Provide the (X, Y) coordinate of the cell's center where the given text is located.  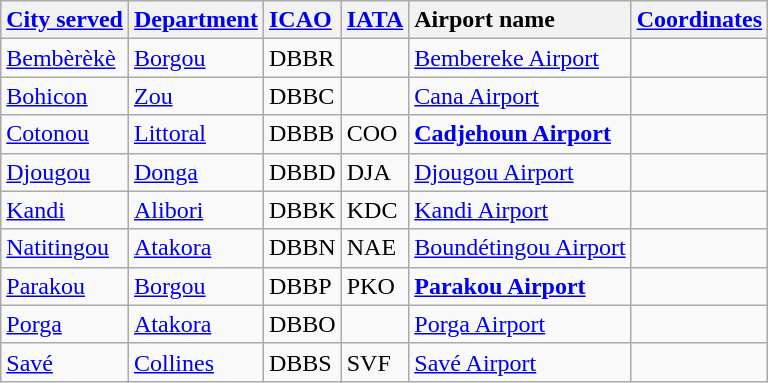
DBBN (302, 248)
Littoral (196, 134)
DBBD (302, 172)
DBBC (302, 96)
KDC (375, 210)
IATA (375, 20)
PKO (375, 286)
DBBR (302, 58)
Djougou Airport (520, 172)
Porga (65, 324)
Porga Airport (520, 324)
Savé (65, 362)
Alibori (196, 210)
SVF (375, 362)
Bembèrèkè (65, 58)
Cotonou (65, 134)
Donga (196, 172)
Kandi Airport (520, 210)
COO (375, 134)
Parakou (65, 286)
DBBO (302, 324)
Collines (196, 362)
Boundétingou Airport (520, 248)
Bohicon (65, 96)
DBBS (302, 362)
NAE (375, 248)
Airport name (520, 20)
Kandi (65, 210)
City served (65, 20)
Bembereke Airport (520, 58)
DBBP (302, 286)
DBBK (302, 210)
Coordinates (699, 20)
Savé Airport (520, 362)
Parakou Airport (520, 286)
Natitingou (65, 248)
Zou (196, 96)
DBBB (302, 134)
Cana Airport (520, 96)
Cadjehoun Airport (520, 134)
Djougou (65, 172)
Department (196, 20)
DJA (375, 172)
ICAO (302, 20)
